Return (x, y) of the center of cell containing provided text 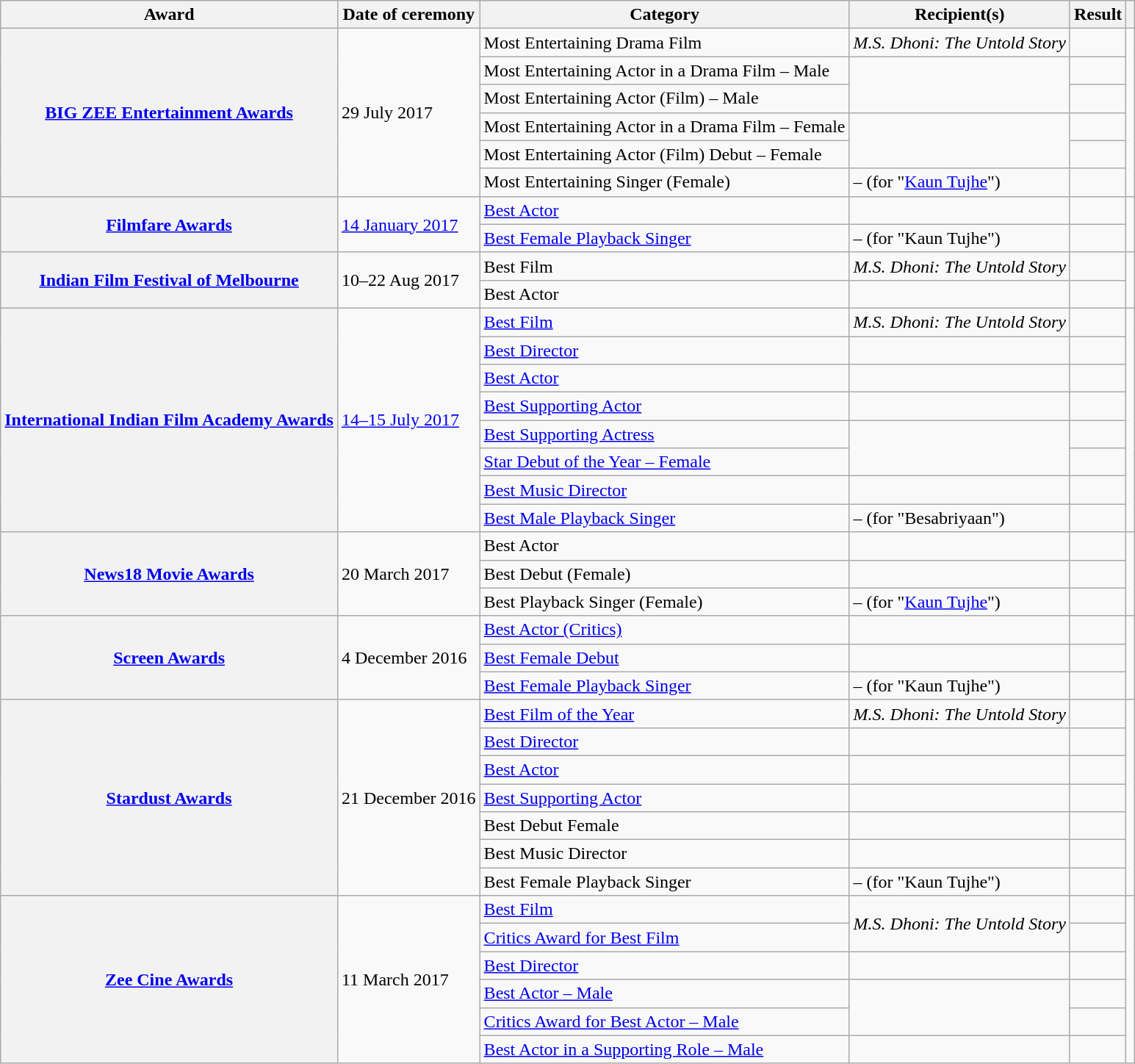
Filmfare Awards (169, 224)
Indian Film Festival of Melbourne (169, 280)
Star Debut of the Year – Female (664, 462)
Date of ceremony (408, 15)
Recipient(s) (959, 15)
Best Male Playback Singer (664, 518)
20 March 2017 (408, 574)
News18 Movie Awards (169, 574)
Best Actor in a Supporting Role – Male (664, 1049)
Most Entertaining Actor (Film) Debut – Female (664, 154)
Most Entertaining Actor in a Drama Film – Female (664, 126)
Most Entertaining Drama Film (664, 43)
Best Actor – Male (664, 993)
Best Debut Female (664, 826)
Stardust Awards (169, 797)
BIG ZEE Entertainment Awards (169, 112)
Critics Award for Best Film (664, 938)
Category (664, 15)
– (for "Besabriyaan") (959, 518)
Most Entertaining Actor in a Drama Film – Male (664, 71)
International Indian Film Academy Awards (169, 420)
Most Entertaining Singer (Female) (664, 182)
14 January 2017 (408, 224)
4 December 2016 (408, 658)
Most Entertaining Actor (Film) – Male (664, 98)
10–22 Aug 2017 (408, 280)
Award (169, 15)
14–15 July 2017 (408, 420)
Best Debut (Female) (664, 574)
29 July 2017 (408, 112)
Critics Award for Best Actor – Male (664, 1021)
Best Supporting Actress (664, 434)
Result (1098, 15)
11 March 2017 (408, 979)
Screen Awards (169, 658)
21 December 2016 (408, 797)
Best Playback Singer (Female) (664, 602)
Best Female Debut (664, 658)
Best Actor (Critics) (664, 630)
Zee Cine Awards (169, 979)
Best Film of the Year (664, 713)
